Scan for the cell matching the given text and deliver its (X, Y) coordinate at center. 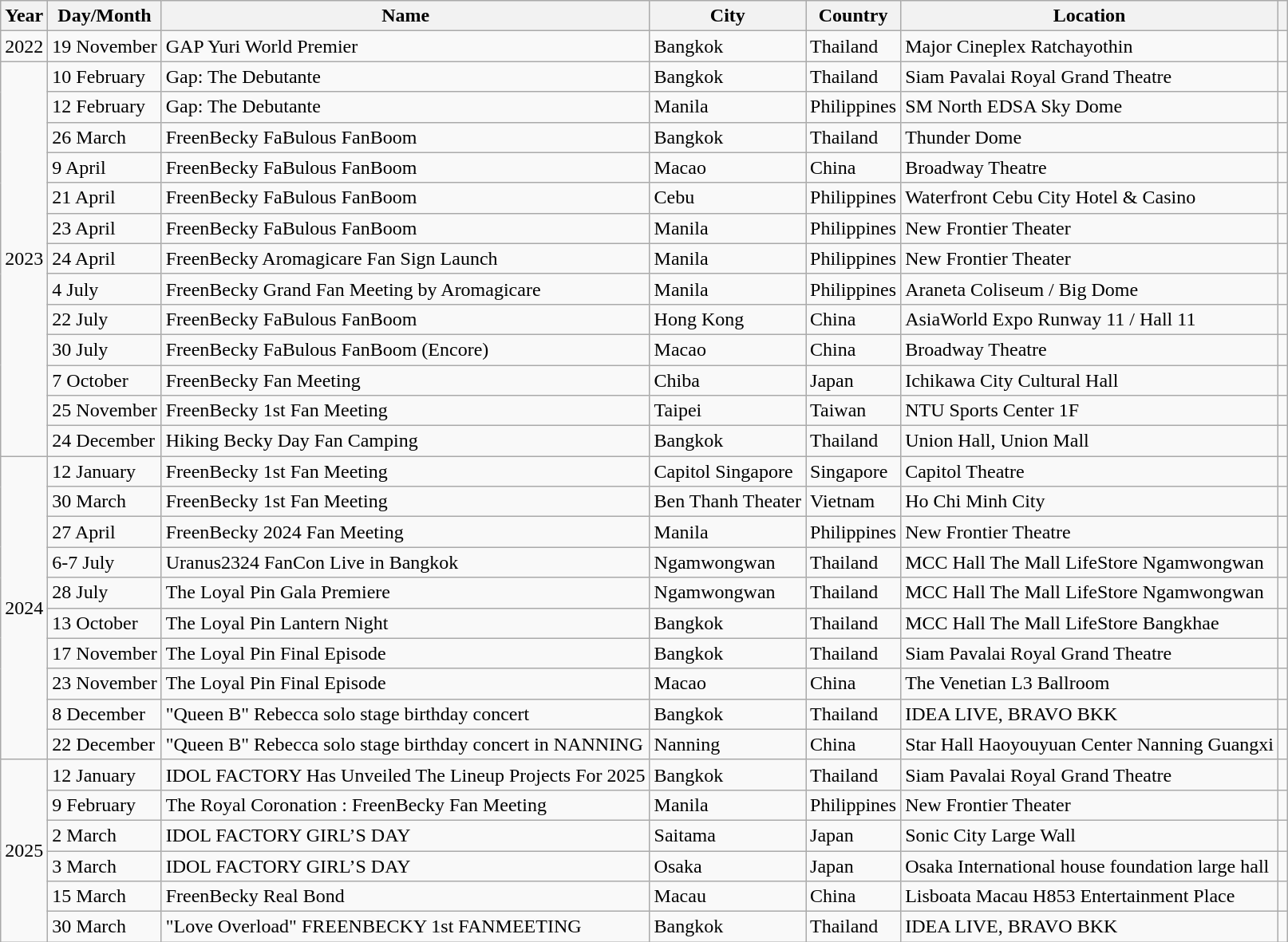
Major Cineplex Ratchayothin (1090, 46)
2024 (24, 608)
NTU Sports Center 1F (1090, 411)
Star Hall Haoyouyuan Center Nanning Guangxi (1090, 744)
Taiwan (854, 411)
10 February (105, 77)
IDOL FACTORY Has Unveiled The Lineup Projects For 2025 (405, 774)
22 December (105, 744)
27 April (105, 532)
8 December (105, 714)
28 July (105, 593)
Year (24, 16)
19 November (105, 46)
30 July (105, 349)
26 March (105, 137)
Singapore (854, 471)
Macau (728, 897)
Capitol Theatre (1090, 471)
Sonic City Large Wall (1090, 835)
Araneta Coliseum / Big Dome (1090, 289)
SM North EDSA Sky Dome (1090, 107)
Uranus2324 FanCon Live in Bangkok (405, 562)
Waterfront Cebu City Hotel & Casino (1090, 198)
Union Hall, Union Mall (1090, 441)
23 November (105, 684)
24 December (105, 441)
Saitama (728, 835)
GAP Yuri World Premier (405, 46)
21 April (105, 198)
"Queen B" Rebecca solo stage birthday concert in NANNING (405, 744)
FreenBecky Grand Fan Meeting by Aromagicare (405, 289)
"Love Overload" FREENBECKY 1st FANMEETING (405, 927)
Taipei (728, 411)
Chiba (728, 380)
Ichikawa City Cultural Hall (1090, 380)
Name (405, 16)
2023 (24, 258)
2025 (24, 850)
FreenBecky 2024 Fan Meeting (405, 532)
"Queen B" Rebecca solo stage birthday concert (405, 714)
Cebu (728, 198)
Thunder Dome (1090, 137)
FreenBecky Real Bond (405, 897)
The Loyal Pin Gala Premiere (405, 593)
City (728, 16)
FreenBecky Fan Meeting (405, 380)
2022 (24, 46)
17 November (105, 653)
The Loyal Pin Lantern Night (405, 623)
4 July (105, 289)
Hong Kong (728, 319)
The Venetian L3 Ballroom (1090, 684)
Vietnam (854, 502)
Country (854, 16)
Ben Thanh Theater (728, 502)
13 October (105, 623)
Osaka International house foundation large hall (1090, 865)
Ho Chi Minh City (1090, 502)
Nanning (728, 744)
Capitol Singapore (728, 471)
MCC Hall The Mall LifeStore Bangkhae (1090, 623)
15 March (105, 897)
FreenBecky FaBulous FanBoom (Encore) (405, 349)
7 October (105, 380)
FreenBecky Aromagicare Fan Sign Launch (405, 258)
Osaka (728, 865)
New Frontier Theatre (1090, 532)
9 February (105, 805)
6-7 July (105, 562)
3 March (105, 865)
23 April (105, 228)
12 February (105, 107)
AsiaWorld Expo Runway 11 / Hall 11 (1090, 319)
22 July (105, 319)
24 April (105, 258)
Lisboata Macau H853 Entertainment Place (1090, 897)
Location (1090, 16)
Hiking Becky Day Fan Camping (405, 441)
2 March (105, 835)
Day/Month (105, 16)
9 April (105, 168)
25 November (105, 411)
The Royal Coronation : FreenBecky Fan Meeting (405, 805)
